Find where the given text appears and provide that cell's center as (x, y) coordinate. 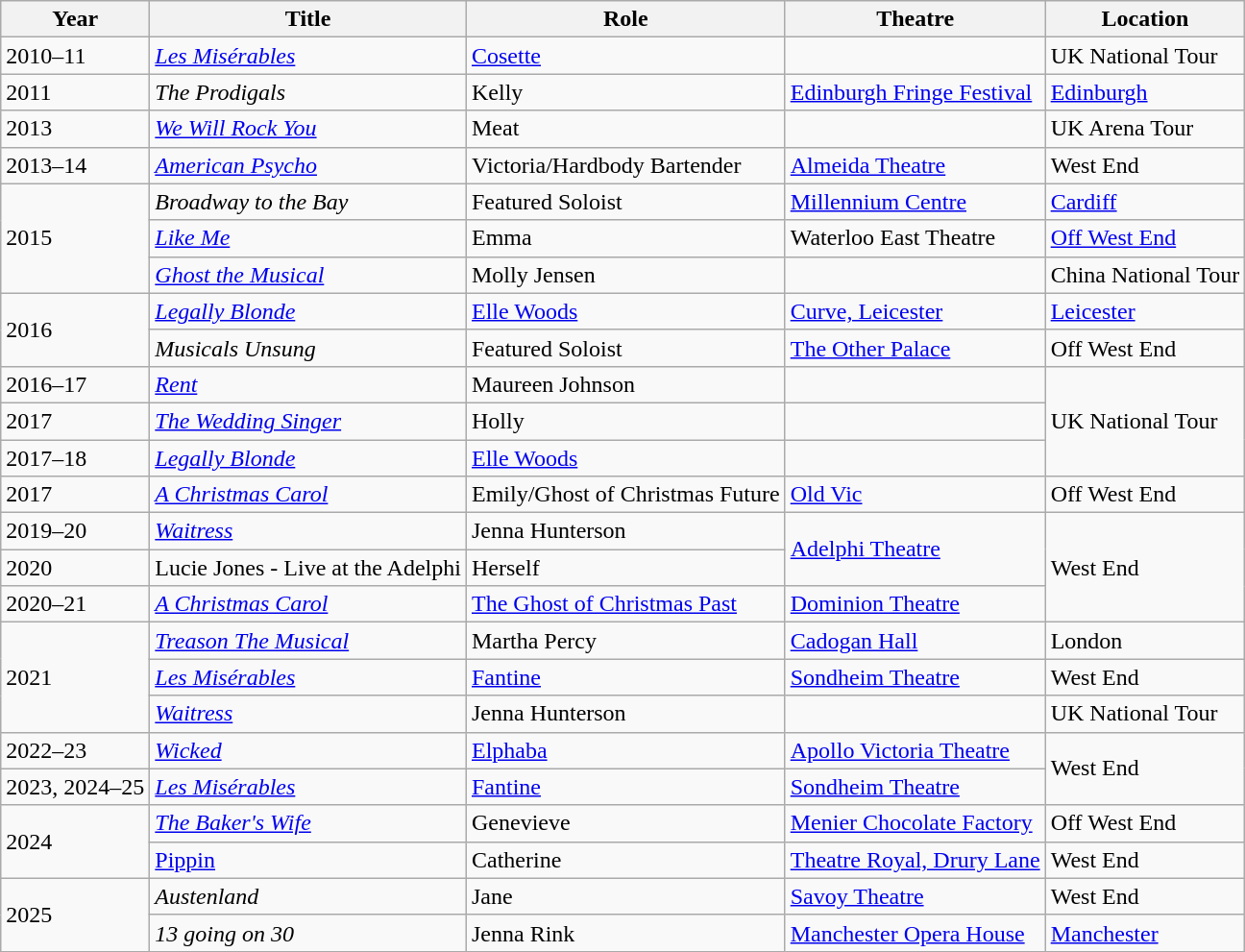
American Psycho (308, 165)
Like Me (308, 238)
The Wedding Singer (308, 421)
Genevieve (625, 823)
Emma (625, 238)
Millennium Centre (915, 202)
China National Tour (1145, 275)
Manchester Opera House (915, 933)
Maureen Johnson (625, 384)
2020–21 (75, 604)
Year (75, 19)
2024 (75, 842)
Cadogan Hall (915, 641)
Theatre Royal, Drury Lane (915, 860)
Title (308, 19)
Emily/Ghost of Christmas Future (625, 495)
2025 (75, 915)
2023, 2024–25 (75, 787)
2020 (75, 568)
Dominion Theatre (915, 604)
Molly Jensen (625, 275)
Rent (308, 384)
2013 (75, 129)
2011 (75, 92)
Old Vic (915, 495)
Almeida Theatre (915, 165)
Broadway to the Bay (308, 202)
Pippin (308, 860)
2019–20 (75, 531)
Lucie Jones - Live at the Adelphi (308, 568)
Kelly (625, 92)
Apollo Victoria Theatre (915, 750)
Theatre (915, 19)
UK Arena Tour (1145, 129)
2010–11 (75, 56)
2021 (75, 677)
2013–14 (75, 165)
Adelphi Theatre (915, 549)
Savoy Theatre (915, 896)
Curve, Leicester (915, 311)
2016–17 (75, 384)
The Ghost of Christmas Past (625, 604)
Role (625, 19)
Catherine (625, 860)
We Will Rock You (308, 129)
Waterloo East Theatre (915, 238)
Leicester (1145, 311)
Musicals Unsung (308, 348)
Austenland (308, 896)
Jane (625, 896)
Edinburgh Fringe Festival (915, 92)
Treason The Musical (308, 641)
2017–18 (75, 458)
Cardiff (1145, 202)
The Other Palace (915, 348)
London (1145, 641)
Wicked (308, 750)
2015 (75, 238)
2022–23 (75, 750)
The Prodigals (308, 92)
Jenna Rink (625, 933)
Cosette (625, 56)
Manchester (1145, 933)
Elphaba (625, 750)
2016 (75, 330)
Victoria/Hardbody Bartender (625, 165)
Herself (625, 568)
13 going on 30 (308, 933)
Martha Percy (625, 641)
The Baker's Wife (308, 823)
Holly (625, 421)
Meat (625, 129)
Edinburgh (1145, 92)
Location (1145, 19)
Ghost the Musical (308, 275)
Menier Chocolate Factory (915, 823)
